For the text-containing cell, return its midpoint in (x, y) coordinate format. 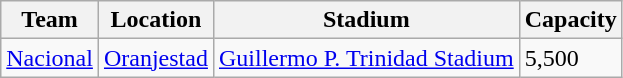
Oranjestad (156, 58)
Nacional (50, 58)
Location (156, 20)
5,500 (570, 58)
Capacity (570, 20)
Team (50, 20)
Stadium (366, 20)
Guillermo P. Trinidad Stadium (366, 58)
